Locate the cell with the specified text and output its (X, Y) center coordinate. 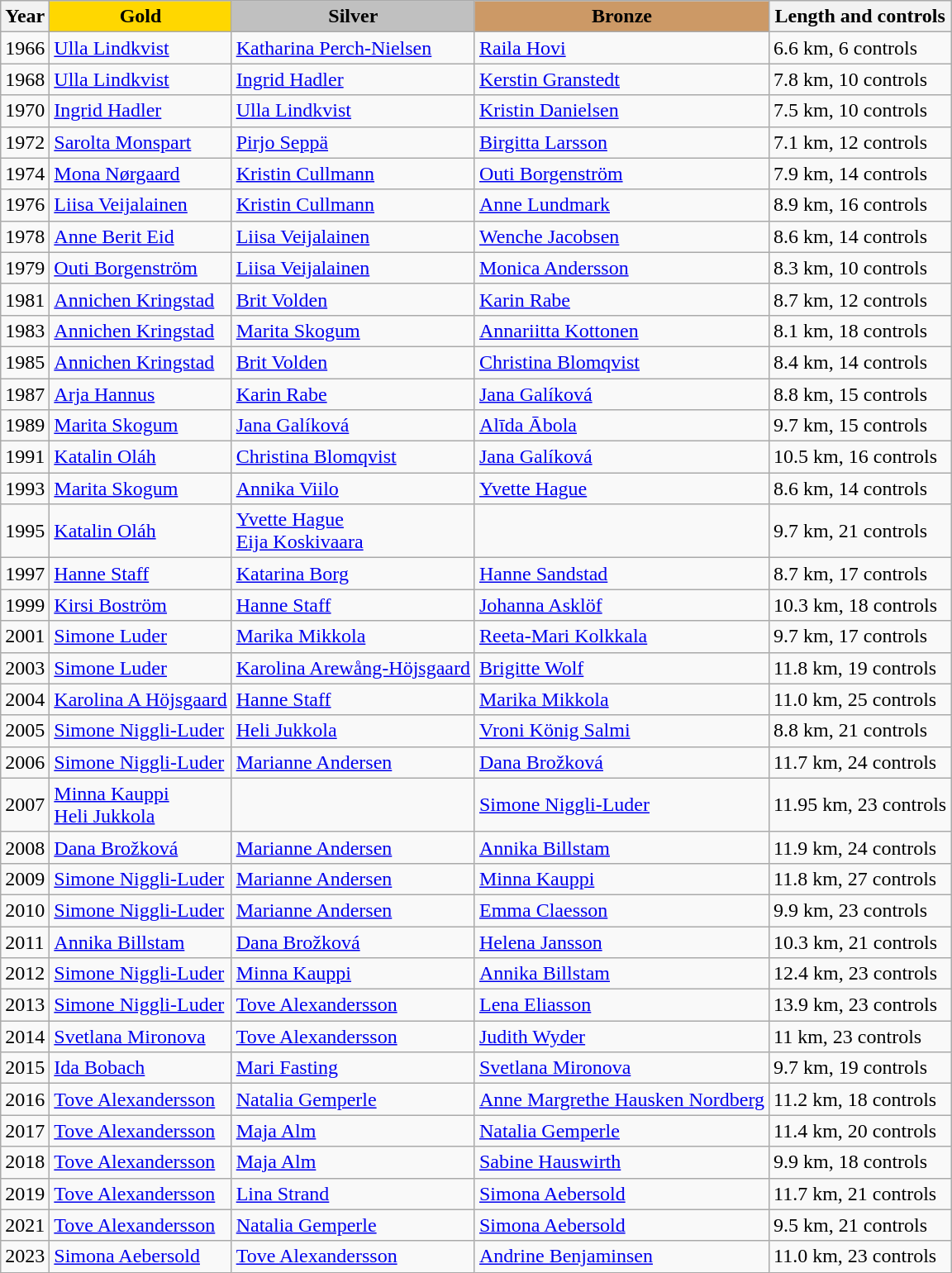
1985 (25, 362)
1970 (25, 111)
Alīda Ābola (621, 426)
2005 (25, 731)
Kerstin Granstedt (621, 79)
8.7 km, 17 controls (860, 574)
Anne Berit Eid (140, 236)
Monica Andersson (621, 268)
11.2 km, 18 controls (860, 1099)
Kristin Danielsen (621, 111)
Bronze (621, 17)
Gold (140, 17)
7.5 km, 10 controls (860, 111)
1966 (25, 48)
Lina Strand (353, 1194)
11.4 km, 20 controls (860, 1131)
Ida Bobach (140, 1068)
Heli Jukkola (353, 731)
Yvette Hague Eija Koskivaara (353, 531)
11.7 km, 21 controls (860, 1194)
1978 (25, 236)
Katharina Perch-Nielsen (353, 48)
10.5 km, 16 controls (860, 457)
Andrine Benjaminsen (621, 1256)
9.7 km, 19 controls (860, 1068)
2014 (25, 1037)
11.7 km, 24 controls (860, 762)
2016 (25, 1099)
8.1 km, 18 controls (860, 331)
Karolina Arewång-Höjsgaard (353, 668)
Year (25, 17)
Vroni König Salmi (621, 731)
11.95 km, 23 controls (860, 805)
1999 (25, 605)
1983 (25, 331)
Mona Nørgaard (140, 174)
1976 (25, 205)
Katarina Borg (353, 574)
2013 (25, 1005)
8.8 km, 21 controls (860, 731)
2010 (25, 910)
2009 (25, 879)
1995 (25, 531)
9.9 km, 18 controls (860, 1162)
2018 (25, 1162)
Length and controls (860, 17)
2011 (25, 942)
2017 (25, 1131)
1987 (25, 394)
9.7 km, 21 controls (860, 531)
2023 (25, 1256)
Judith Wyder (621, 1037)
1972 (25, 142)
11.8 km, 19 controls (860, 668)
11.8 km, 27 controls (860, 879)
1991 (25, 457)
Sabine Hauswirth (621, 1162)
9.5 km, 21 controls (860, 1225)
8.7 km, 12 controls (860, 299)
Yvette Hague (621, 489)
1981 (25, 299)
1989 (25, 426)
11.0 km, 25 controls (860, 699)
2008 (25, 847)
10.3 km, 18 controls (860, 605)
1974 (25, 174)
2003 (25, 668)
7.8 km, 10 controls (860, 79)
8.4 km, 14 controls (860, 362)
2006 (25, 762)
Sarolta Monspart (140, 142)
1979 (25, 268)
Johanna Asklöf (621, 605)
Minna Kauppi Heli Jukkola (140, 805)
9.9 km, 23 controls (860, 910)
Wenche Jacobsen (621, 236)
7.1 km, 12 controls (860, 142)
Kirsi Boström (140, 605)
12.4 km, 23 controls (860, 974)
Lena Eliasson (621, 1005)
7.9 km, 14 controls (860, 174)
8.3 km, 10 controls (860, 268)
2012 (25, 974)
13.9 km, 23 controls (860, 1005)
11 km, 23 controls (860, 1037)
8.9 km, 16 controls (860, 205)
1997 (25, 574)
Arja Hannus (140, 394)
Karolina A Höjsgaard (140, 699)
11.9 km, 24 controls (860, 847)
Annariitta Kottonen (621, 331)
Anne Lundmark (621, 205)
Silver (353, 17)
Birgitta Larsson (621, 142)
9.7 km, 15 controls (860, 426)
Emma Claesson (621, 910)
2021 (25, 1225)
Mari Fasting (353, 1068)
Anne Margrethe Hausken Nordberg (621, 1099)
1968 (25, 79)
Reeta-Mari Kolkkala (621, 636)
Pirjo Seppä (353, 142)
10.3 km, 21 controls (860, 942)
6.6 km, 6 controls (860, 48)
Annika Viilo (353, 489)
8.8 km, 15 controls (860, 394)
Brigitte Wolf (621, 668)
Helena Jansson (621, 942)
9.7 km, 17 controls (860, 636)
Raila Hovi (621, 48)
Hanne Sandstad (621, 574)
2007 (25, 805)
2004 (25, 699)
2019 (25, 1194)
2015 (25, 1068)
1993 (25, 489)
2001 (25, 636)
11.0 km, 23 controls (860, 1256)
